Determine the [x, y] coordinate at the center of the cell enclosing the given text.  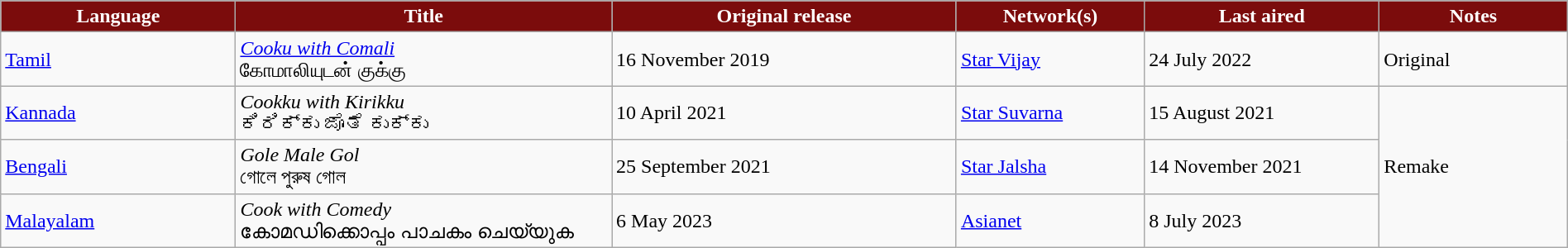
Original release [784, 17]
24 July 2022 [1262, 60]
Tamil [118, 60]
Bengali [118, 167]
Cook with Comedy കോമഡിക്കൊപ്പം പാചകം ചെയ്യുക [423, 220]
10 April 2021 [784, 112]
Cooku with Comali கோமாலியுடன் குக்கு [423, 60]
Gole Male Gol গোলে পুরুষ গোল [423, 167]
Original [1474, 60]
Title [423, 17]
Cookku with Kirikku ಕಿರಿಕ್ಕು ಜೊತೆ ಕುಕ್ಕು [423, 112]
Language [118, 17]
Last aired [1262, 17]
6 May 2023 [784, 220]
8 July 2023 [1262, 220]
16 November 2019 [784, 60]
Network(s) [1050, 17]
Asianet [1050, 220]
Kannada [118, 112]
Star Suvarna [1050, 112]
Star Jalsha [1050, 167]
Malayalam [118, 220]
Notes [1474, 17]
14 November 2021 [1262, 167]
Star Vijay [1050, 60]
15 August 2021 [1262, 112]
Remake [1474, 167]
25 September 2021 [784, 167]
